Search for the cell housing the specified text and yield its [x, y] center coordinate. 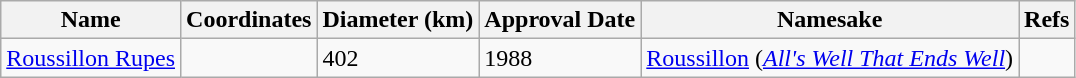
Name [91, 20]
Approval Date [560, 20]
Coordinates [249, 20]
Diameter (km) [398, 20]
402 [398, 58]
Roussillon (All's Well That Ends Well) [830, 58]
Namesake [830, 20]
Refs [1047, 20]
Roussillon Rupes [91, 58]
1988 [560, 58]
